Return [X, Y] of the center of cell containing provided text 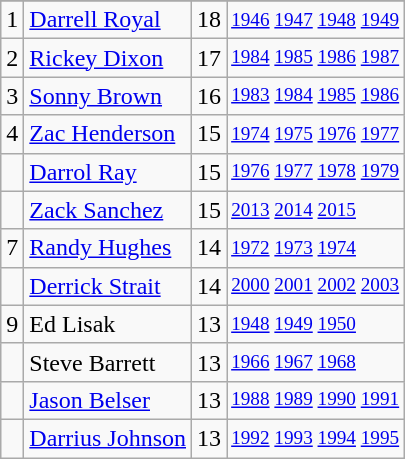
Darrell Royal [108, 20]
3 [12, 96]
Sonny Brown [108, 96]
Derrick Strait [108, 286]
17 [210, 58]
4 [12, 134]
1974 1975 1976 1977 [316, 134]
7 [12, 248]
2000 2001 2002 2003 [316, 286]
Rickey Dixon [108, 58]
1946 1947 1948 1949 [316, 20]
1 [12, 20]
Ed Lisak [108, 324]
9 [12, 324]
1992 1993 1994 1995 [316, 438]
18 [210, 20]
16 [210, 96]
1972 1973 1974 [316, 248]
Darrol Ray [108, 172]
Zack Sanchez [108, 210]
1983 1984 1985 1986 [316, 96]
2 [12, 58]
Darrius Johnson [108, 438]
Randy Hughes [108, 248]
Steve Barrett [108, 362]
1948 1949 1950 [316, 324]
1976 1977 1978 1979 [316, 172]
2013 2014 2015 [316, 210]
1984 1985 1986 1987 [316, 58]
Zac Henderson [108, 134]
1966 1967 1968 [316, 362]
Jason Belser [108, 400]
1988 1989 1990 1991 [316, 400]
